Search for the cell housing the specified text and yield its (X, Y) center coordinate. 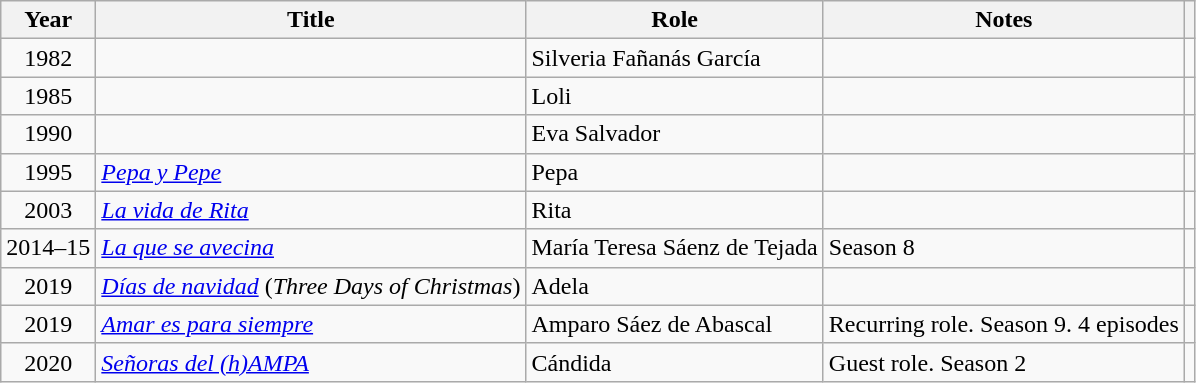
2003 (48, 210)
Cándida (674, 362)
Pepa y Pepe (311, 172)
María Teresa Sáenz de Tejada (674, 248)
Season 8 (1004, 248)
2014–15 (48, 248)
Silveria Fañanás García (674, 58)
Notes (1004, 20)
Title (311, 20)
Guest role. Season 2 (1004, 362)
La vida de Rita (311, 210)
1995 (48, 172)
Pepa (674, 172)
Adela (674, 286)
Eva Salvador (674, 134)
Amar es para siempre (311, 324)
1985 (48, 96)
1990 (48, 134)
Recurring role. Season 9. 4 episodes (1004, 324)
2020 (48, 362)
Loli (674, 96)
Amparo Sáez de Abascal (674, 324)
Role (674, 20)
Rita (674, 210)
Días de navidad (Three Days of Christmas) (311, 286)
1982 (48, 58)
Señoras del (h)AMPA (311, 362)
Year (48, 20)
La que se avecina (311, 248)
